Provide the [X, Y] coordinate of the cell's center where the given text is located.  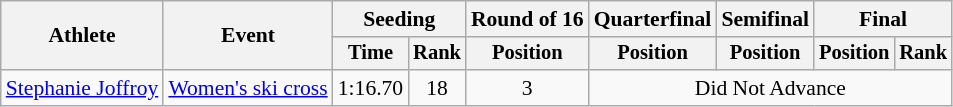
Semifinal [765, 19]
Stephanie Joffroy [82, 88]
Event [248, 36]
Did Not Advance [770, 88]
Final [883, 19]
Athlete [82, 36]
Seeding [400, 19]
3 [528, 88]
Round of 16 [528, 19]
Time [370, 54]
Quarterfinal [653, 19]
1:16.70 [370, 88]
Women's ski cross [248, 88]
18 [437, 88]
